Provide the [X, Y] coordinate of the cell's center where the given text is located.  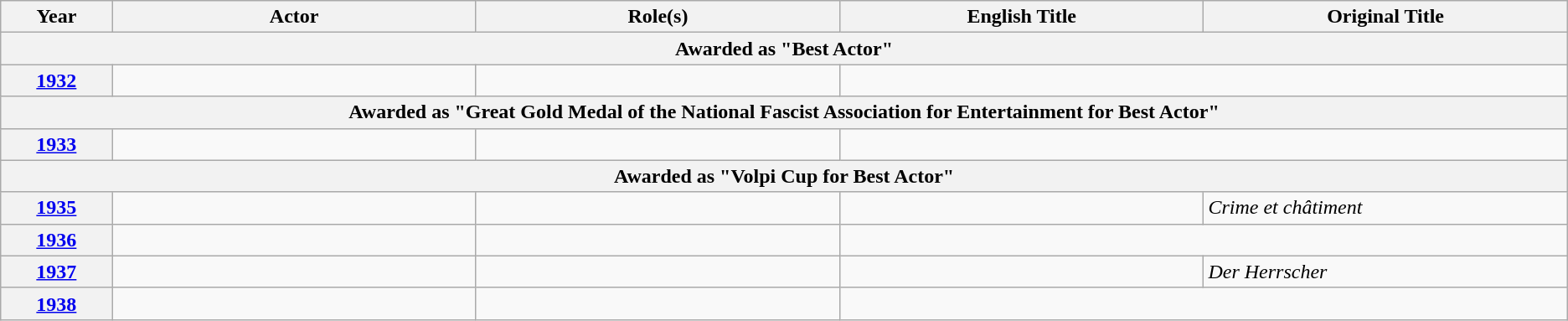
1932 [57, 80]
Role(s) [658, 17]
Year [57, 17]
1935 [57, 208]
Der Herrscher [1385, 272]
Awarded as "Great Gold Medal of the National Fascist Association for Entertainment for Best Actor" [784, 112]
1936 [57, 240]
Awarded as "Best Actor" [784, 49]
Actor [294, 17]
Original Title [1385, 17]
1933 [57, 144]
1938 [57, 303]
English Title [1022, 17]
Awarded as "Volpi Cup for Best Actor" [784, 176]
Crime et châtiment [1385, 208]
1937 [57, 272]
